Return the [X, Y] coordinate for the center point of the cell that contains the specified text.  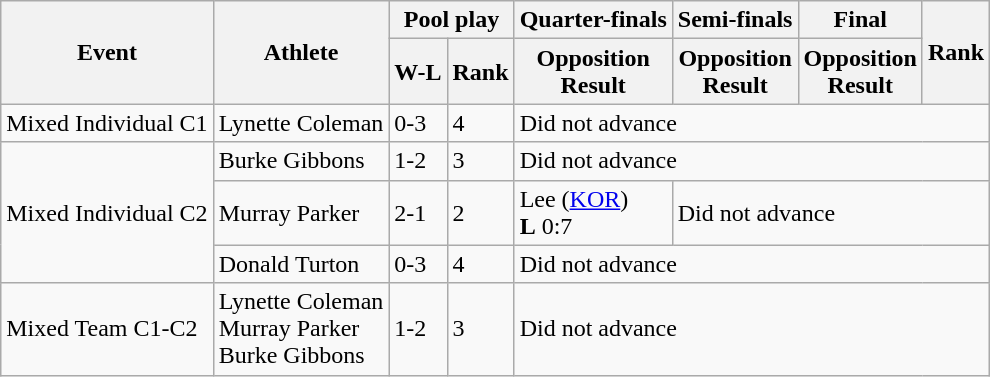
Donald Turton [301, 264]
2-1 [418, 212]
Pool play [452, 20]
Semi-finals [735, 20]
Lee (KOR)L 0:7 [593, 212]
Final [860, 20]
Mixed Individual C2 [107, 212]
Lynette ColemanMurray ParkerBurke Gibbons [301, 329]
Mixed Team C1-C2 [107, 329]
Murray Parker [301, 212]
2 [480, 212]
Mixed Individual C1 [107, 123]
Lynette Coleman [301, 123]
Burke Gibbons [301, 161]
W-L [418, 72]
Athlete [301, 52]
Quarter-finals [593, 20]
Event [107, 52]
